From the cell containing the given text, extract its center point as [x, y] coordinate. 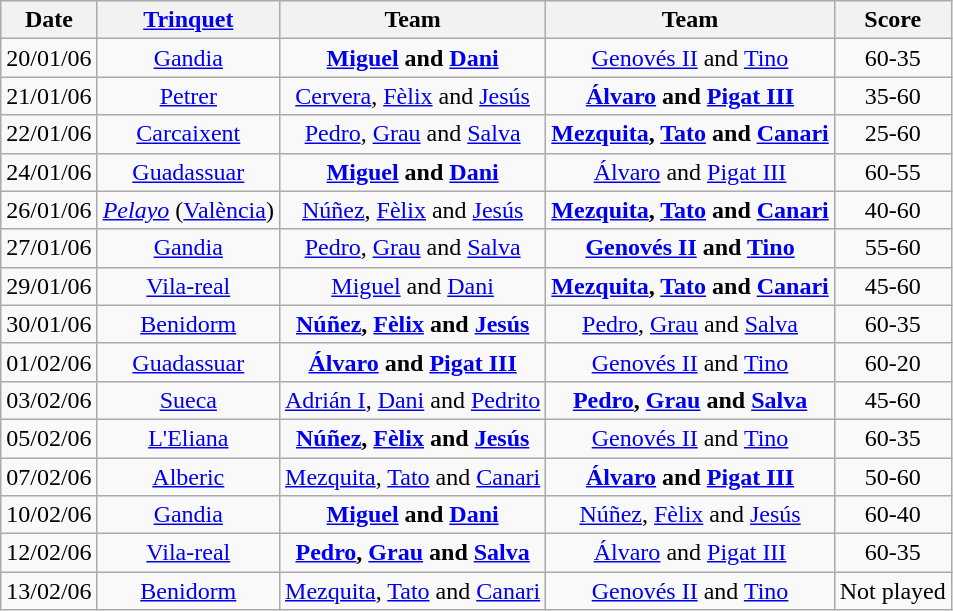
29/01/06 [49, 286]
Cervera, Fèlix and Jesús [412, 96]
13/02/06 [49, 591]
03/02/06 [49, 400]
12/02/06 [49, 553]
25-60 [892, 134]
Alberic [188, 477]
60-40 [892, 515]
21/01/06 [49, 96]
30/01/06 [49, 324]
Pelayo (València) [188, 210]
Petrer [188, 96]
40-60 [892, 210]
55-60 [892, 248]
Date [49, 20]
05/02/06 [49, 438]
24/01/06 [49, 172]
22/01/06 [49, 134]
60-55 [892, 172]
60-20 [892, 362]
07/02/06 [49, 477]
50-60 [892, 477]
Not played [892, 591]
Sueca [188, 400]
26/01/06 [49, 210]
Carcaixent [188, 134]
Adrián I, Dani and Pedrito [412, 400]
Trinquet [188, 20]
27/01/06 [49, 248]
10/02/06 [49, 515]
01/02/06 [49, 362]
Score [892, 20]
L'Eliana [188, 438]
20/01/06 [49, 58]
35-60 [892, 96]
